Identify which cell holds the provided text, then report its (x, y) central coordinate. 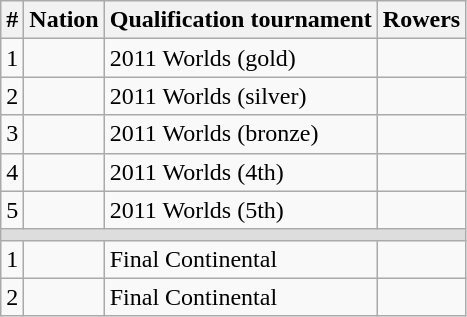
2011 Worlds (silver) (240, 96)
5 (12, 210)
3 (12, 134)
# (12, 20)
2011 Worlds (bronze) (240, 134)
4 (12, 172)
2011 Worlds (5th) (240, 210)
2011 Worlds (gold) (240, 58)
Qualification tournament (240, 20)
Rowers (421, 20)
Nation (64, 20)
2011 Worlds (4th) (240, 172)
